Search for the cell housing the specified text and yield its [x, y] center coordinate. 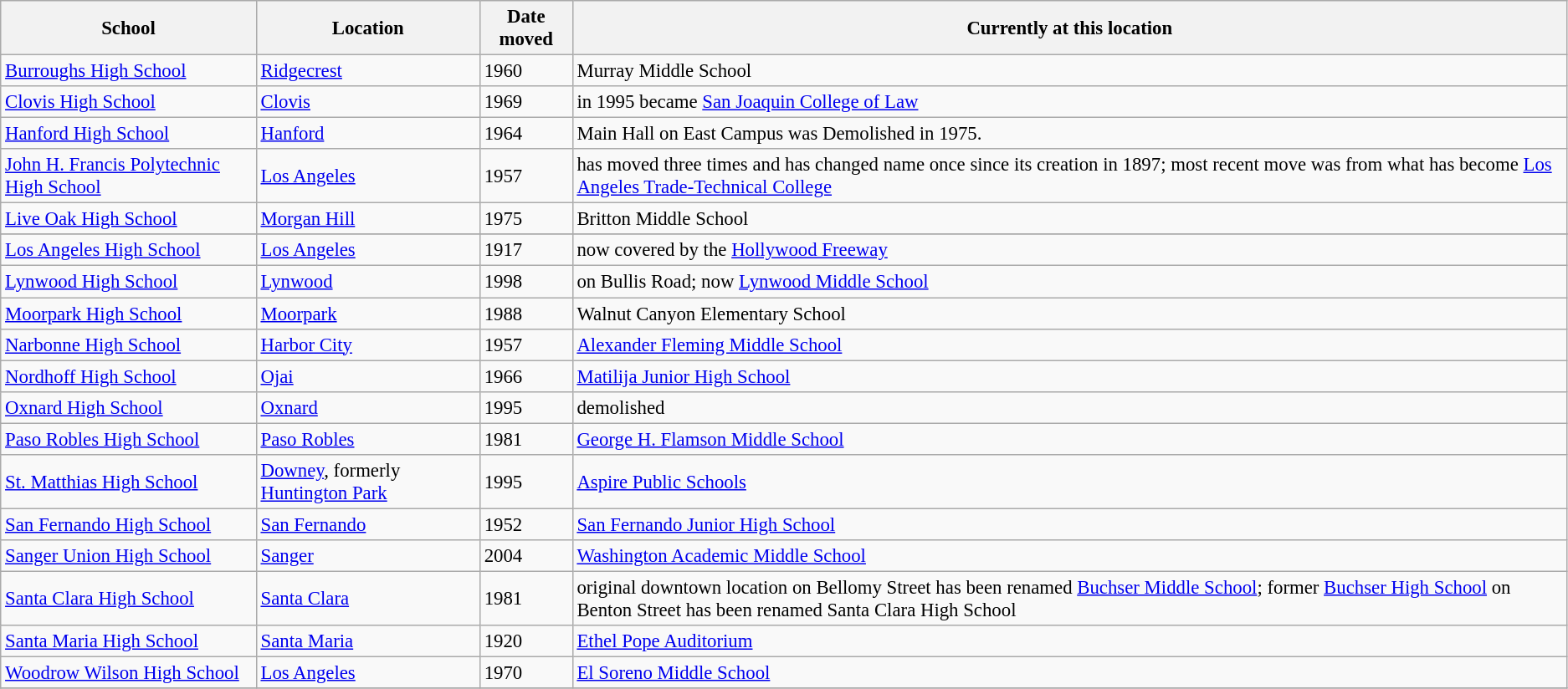
Narbonne High School [129, 344]
Sanger [368, 556]
Currently at this location [1069, 28]
1988 [525, 314]
El Soreno Middle School [1069, 673]
Ridgecrest [368, 71]
2004 [525, 556]
demolished [1069, 407]
San Fernando Junior High School [1069, 524]
Ojai [368, 376]
St. Matthias High School [129, 482]
Live Oak High School [129, 219]
Oxnard High School [129, 407]
1975 [525, 219]
Hanford High School [129, 134]
Santa Clara High School [129, 599]
Britton Middle School [1069, 219]
Nordhoff High School [129, 376]
Los Angeles High School [129, 250]
Sanger Union High School [129, 556]
in 1995 became San Joaquin College of Law [1069, 102]
1960 [525, 71]
Clovis [368, 102]
1970 [525, 673]
now covered by the Hollywood Freeway [1069, 250]
Woodrow Wilson High School [129, 673]
Alexander Fleming Middle School [1069, 344]
San Fernando High School [129, 524]
Paso Robles [368, 439]
Santa Maria High School [129, 641]
Walnut Canyon Elementary School [1069, 314]
Ethel Pope Auditorium [1069, 641]
1917 [525, 250]
Moorpark [368, 314]
Paso Robles High School [129, 439]
on Bullis Road; now Lynwood Middle School [1069, 282]
Lynwood [368, 282]
San Fernando [368, 524]
George H. Flamson Middle School [1069, 439]
School [129, 28]
Santa Clara [368, 599]
John H. Francis Polytechnic High School [129, 176]
Washington Academic Middle School [1069, 556]
Murray Middle School [1069, 71]
Downey, formerly Huntington Park [368, 482]
Lynwood High School [129, 282]
1964 [525, 134]
Morgan Hill [368, 219]
Oxnard [368, 407]
Matilija Junior High School [1069, 376]
Aspire Public Schools [1069, 482]
1966 [525, 376]
Burroughs High School [129, 71]
Location [368, 28]
1920 [525, 641]
1969 [525, 102]
Main Hall on East Campus was Demolished in 1975. [1069, 134]
Santa Maria [368, 641]
1952 [525, 524]
Hanford [368, 134]
Moorpark High School [129, 314]
Harbor City [368, 344]
1998 [525, 282]
Clovis High School [129, 102]
Date moved [525, 28]
